Search for the cell housing the specified text and yield its [X, Y] center coordinate. 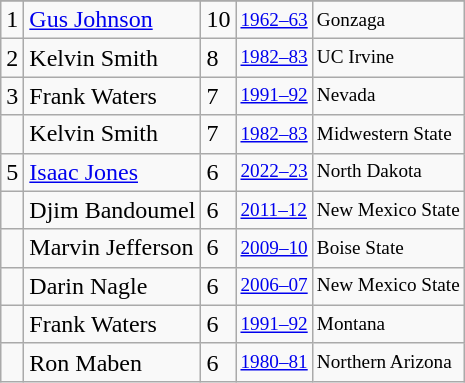
2006–07 [274, 286]
2 [12, 58]
Gus Johnson [112, 20]
2009–10 [274, 248]
10 [218, 20]
Djim Bandoumel [112, 210]
2011–12 [274, 210]
5 [12, 172]
UC Irvine [388, 58]
1980–81 [274, 362]
8 [218, 58]
Boise State [388, 248]
Nevada [388, 96]
Montana [388, 324]
Darin Nagle [112, 286]
North Dakota [388, 172]
2022–23 [274, 172]
Marvin Jefferson [112, 248]
3 [12, 96]
Isaac Jones [112, 172]
Ron Maben [112, 362]
1962–63 [274, 20]
Midwestern State [388, 134]
Gonzaga [388, 20]
Northern Arizona [388, 362]
1 [12, 20]
